Identify which cell holds the provided text, then report its [x, y] central coordinate. 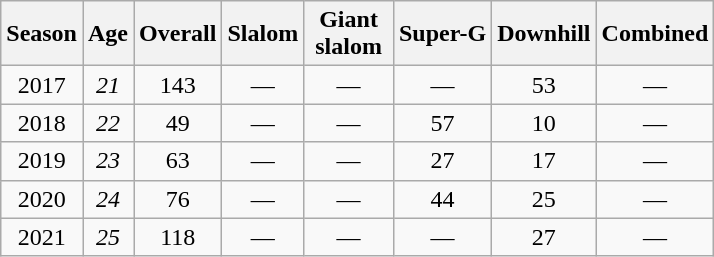
Combined [655, 34]
2021 [42, 237]
143 [178, 85]
2017 [42, 85]
10 [544, 123]
118 [178, 237]
Season [42, 34]
Overall [178, 34]
Giant slalom [349, 34]
44 [442, 199]
2020 [42, 199]
24 [108, 199]
2018 [42, 123]
57 [442, 123]
53 [544, 85]
Super-G [442, 34]
76 [178, 199]
17 [544, 161]
63 [178, 161]
22 [108, 123]
Downhill [544, 34]
21 [108, 85]
23 [108, 161]
Slalom [263, 34]
2019 [42, 161]
49 [178, 123]
Age [108, 34]
